Pinpoint the cell where the given text exists, returning its [X, Y] midpoint coordinate. 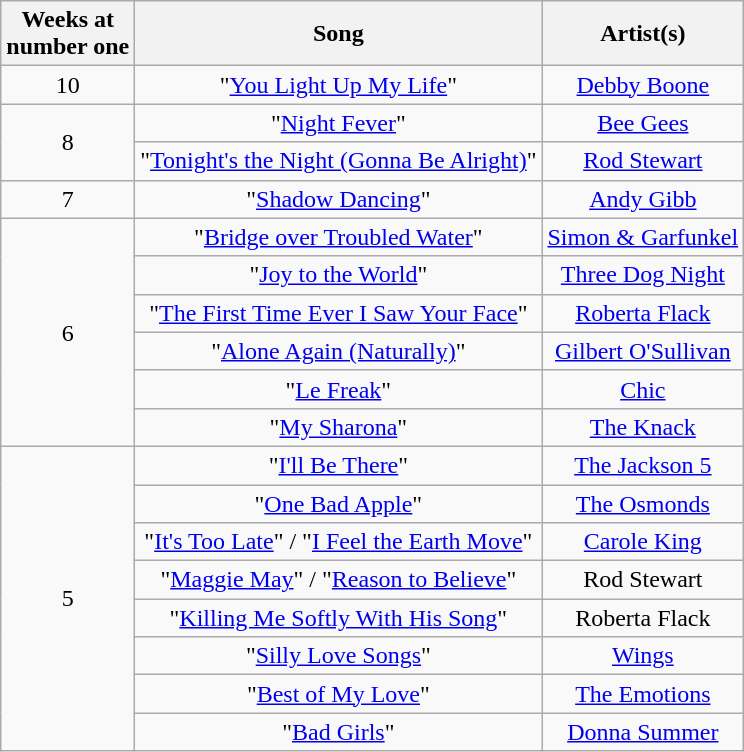
The Emotions [643, 694]
Andy Gibb [643, 199]
The Jackson 5 [643, 465]
"One Bad Apple" [338, 503]
"The First Time Ever I Saw Your Face" [338, 313]
"Joy to the World" [338, 275]
"Le Freak" [338, 389]
10 [68, 85]
Simon & Garfunkel [643, 237]
"Tonight's the Night (Gonna Be Alright)" [338, 161]
"I'll Be There" [338, 465]
"Night Fever" [338, 123]
"It's Too Late" / "I Feel the Earth Move" [338, 542]
Donna Summer [643, 732]
"Bad Girls" [338, 732]
The Osmonds [643, 503]
Three Dog Night [643, 275]
Artist(s) [643, 34]
"Maggie May" / "Reason to Believe" [338, 580]
8 [68, 142]
"Killing Me Softly With His Song" [338, 618]
"You Light Up My Life" [338, 85]
6 [68, 332]
Chic [643, 389]
Song [338, 34]
Debby Boone [643, 85]
"My Sharona" [338, 427]
"Silly Love Songs" [338, 656]
The Knack [643, 427]
Weeks atnumber one [68, 34]
Wings [643, 656]
"Alone Again (Naturally)" [338, 351]
"Shadow Dancing" [338, 199]
Gilbert O'Sullivan [643, 351]
5 [68, 598]
Carole King [643, 542]
"Bridge over Troubled Water" [338, 237]
7 [68, 199]
Bee Gees [643, 123]
"Best of My Love" [338, 694]
